Detect which cell encompasses the target text, then output its (x, y) center coordinate. 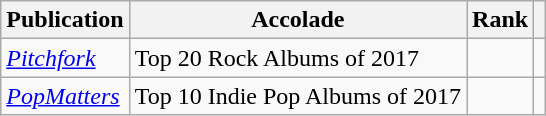
Accolade (298, 20)
Top 10 Indie Pop Albums of 2017 (298, 96)
Top 20 Rock Albums of 2017 (298, 58)
Publication (65, 20)
Rank (500, 20)
PopMatters (65, 96)
Pitchfork (65, 58)
